Output the [x, y] coordinate of the center of the cell containing the given text.  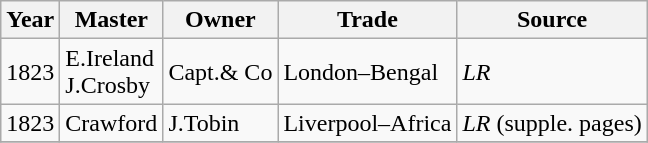
LR (supple. pages) [552, 123]
London–Bengal [368, 72]
Crawford [112, 123]
Year [30, 20]
LR [552, 72]
Capt.& Co [220, 72]
Liverpool–Africa [368, 123]
Master [112, 20]
E.IrelandJ.Crosby [112, 72]
Trade [368, 20]
J.Tobin [220, 123]
Source [552, 20]
Owner [220, 20]
